Return (x, y) of the center of cell containing provided text 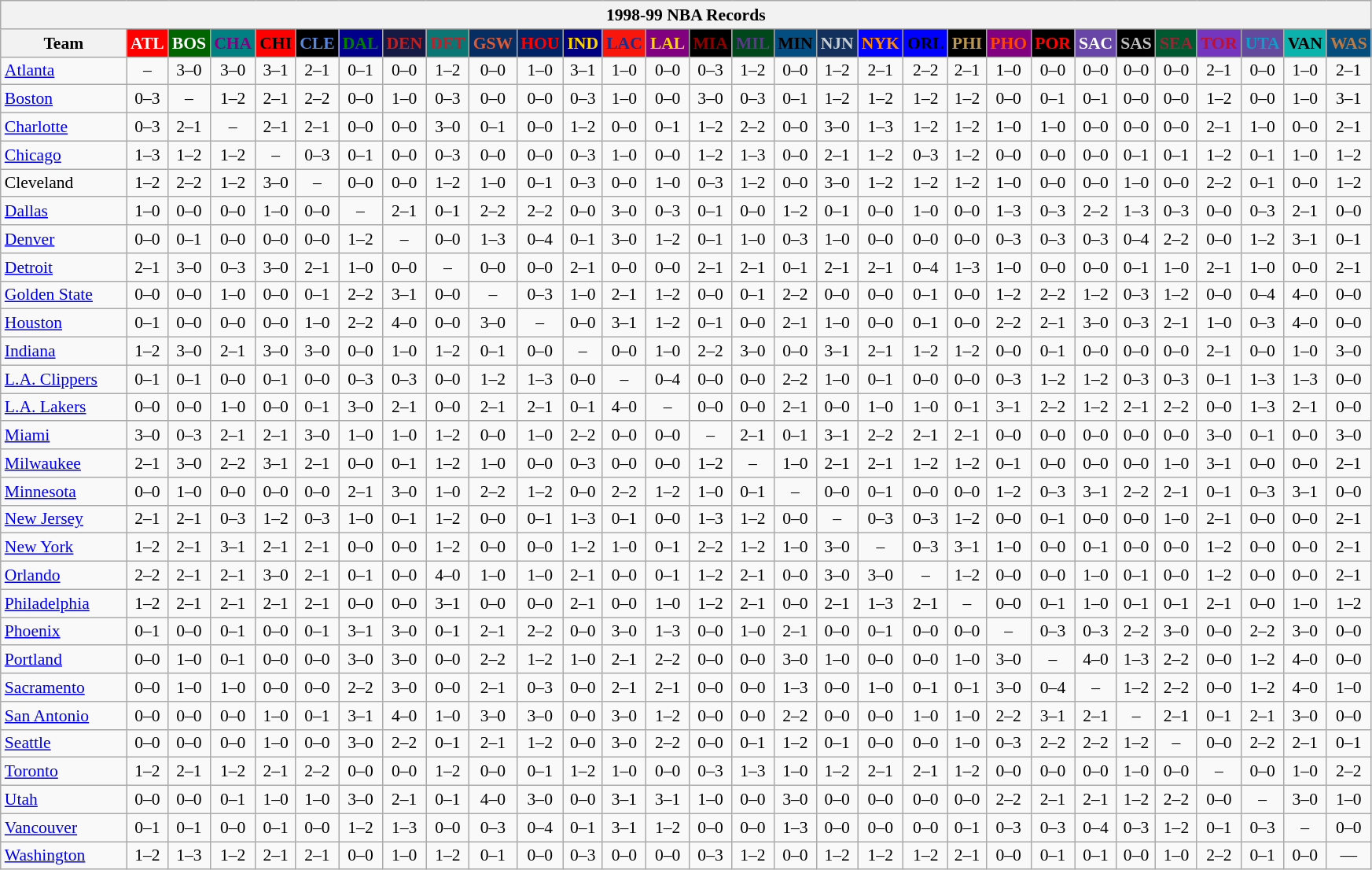
NYK (881, 43)
GSW (494, 43)
Houston (64, 323)
SEA (1176, 43)
SAS (1136, 43)
Washington (64, 856)
New York (64, 547)
DET (448, 43)
DEN (404, 43)
Golden State (64, 295)
Detroit (64, 267)
MIL (753, 43)
Team (64, 43)
Cleveland (64, 183)
Phoenix (64, 632)
Milwaukee (64, 463)
ATL (148, 43)
UTA (1263, 43)
San Antonio (64, 716)
SAC (1096, 43)
CHI (275, 43)
Boston (64, 99)
Philadelphia (64, 603)
Minnesota (64, 492)
IND (583, 43)
NJN (837, 43)
Indiana (64, 352)
1998-99 NBA Records (686, 15)
DAL (361, 43)
BOS (189, 43)
CLE (318, 43)
— (1349, 856)
New Jersey (64, 519)
Chicago (64, 155)
PHO (1008, 43)
Miami (64, 436)
Seattle (64, 743)
LAC (624, 43)
VAN (1305, 43)
L.A. Clippers (64, 379)
Orlando (64, 576)
Portland (64, 660)
Dallas (64, 212)
MIN (795, 43)
PHI (967, 43)
Denver (64, 239)
HOU (539, 43)
Atlanta (64, 71)
Toronto (64, 772)
WAS (1349, 43)
TOR (1219, 43)
L.A. Lakers (64, 407)
MIA (710, 43)
ORL (926, 43)
Vancouver (64, 828)
Sacramento (64, 688)
LAL (668, 43)
Utah (64, 800)
Charlotte (64, 127)
POR (1053, 43)
CHA (233, 43)
